Scan for the cell matching the given text and deliver its [x, y] coordinate at center. 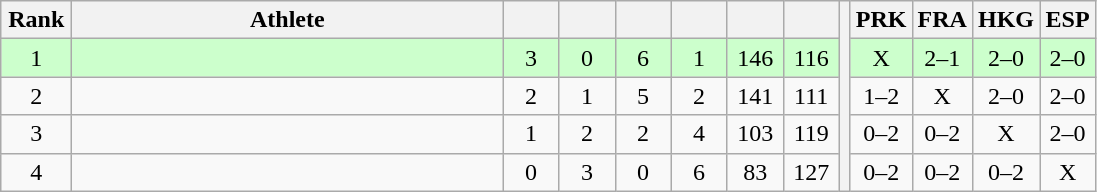
5 [643, 96]
2–1 [942, 58]
119 [811, 134]
FRA [942, 20]
116 [811, 58]
146 [755, 58]
1–2 [881, 96]
Rank [36, 20]
141 [755, 96]
PRK [881, 20]
111 [811, 96]
127 [811, 172]
ESP [1068, 20]
HKG [1006, 20]
103 [755, 134]
83 [755, 172]
Athlete [288, 20]
